Detect which cell encompasses the target text, then output its (x, y) center coordinate. 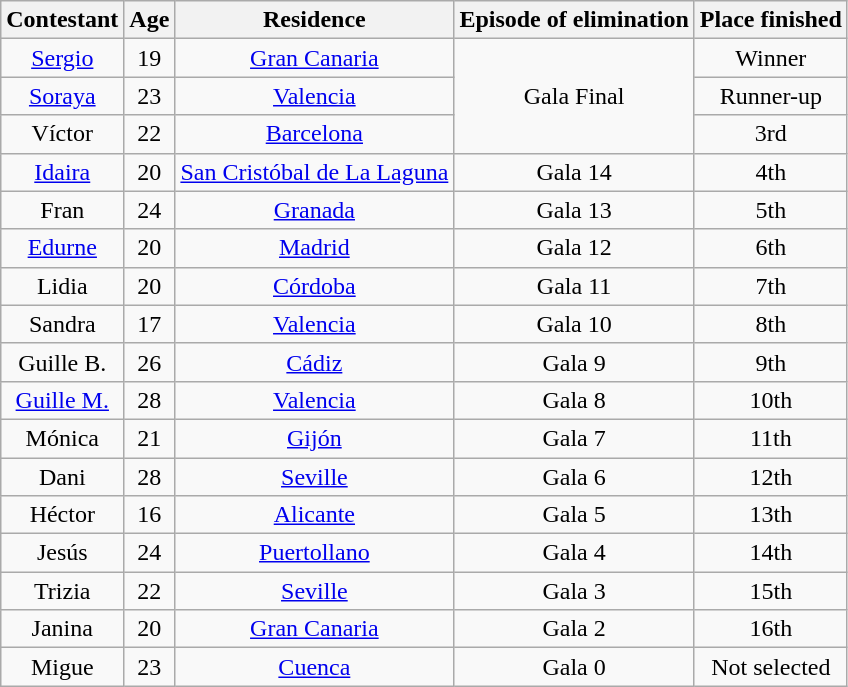
Puertollano (314, 553)
Mónica (62, 438)
Jesús (62, 553)
Gala 5 (574, 515)
6th (770, 248)
Gala 14 (574, 172)
Soraya (62, 96)
San Cristóbal de La Laguna (314, 172)
Guille B. (62, 362)
4th (770, 172)
16th (770, 629)
Gala 8 (574, 400)
9th (770, 362)
Víctor (62, 134)
10th (770, 400)
Alicante (314, 515)
Gala 10 (574, 324)
Gala 2 (574, 629)
Gala 13 (574, 210)
Age (150, 20)
Runner-up (770, 96)
Gala 9 (574, 362)
7th (770, 286)
Gala Final (574, 96)
Edurne (62, 248)
Gijón (314, 438)
13th (770, 515)
Gala 0 (574, 667)
Sergio (62, 58)
Episode of elimination (574, 20)
Trizia (62, 591)
Gala 4 (574, 553)
Cádiz (314, 362)
14th (770, 553)
15th (770, 591)
Barcelona (314, 134)
Héctor (62, 515)
Granada (314, 210)
Lidia (62, 286)
12th (770, 477)
Residence (314, 20)
Sandra (62, 324)
8th (770, 324)
16 (150, 515)
3rd (770, 134)
Córdoba (314, 286)
5th (770, 210)
Gala 11 (574, 286)
Dani (62, 477)
Place finished (770, 20)
Gala 3 (574, 591)
21 (150, 438)
Guille M. (62, 400)
Gala 6 (574, 477)
17 (150, 324)
19 (150, 58)
26 (150, 362)
Cuenca (314, 667)
Idaira (62, 172)
Not selected (770, 667)
Janina (62, 629)
11th (770, 438)
Gala 12 (574, 248)
Madrid (314, 248)
Gala 7 (574, 438)
Contestant (62, 20)
Migue (62, 667)
Winner (770, 58)
Fran (62, 210)
